Capture the cell that displays the provided text and extract its (x, y) central coordinate. 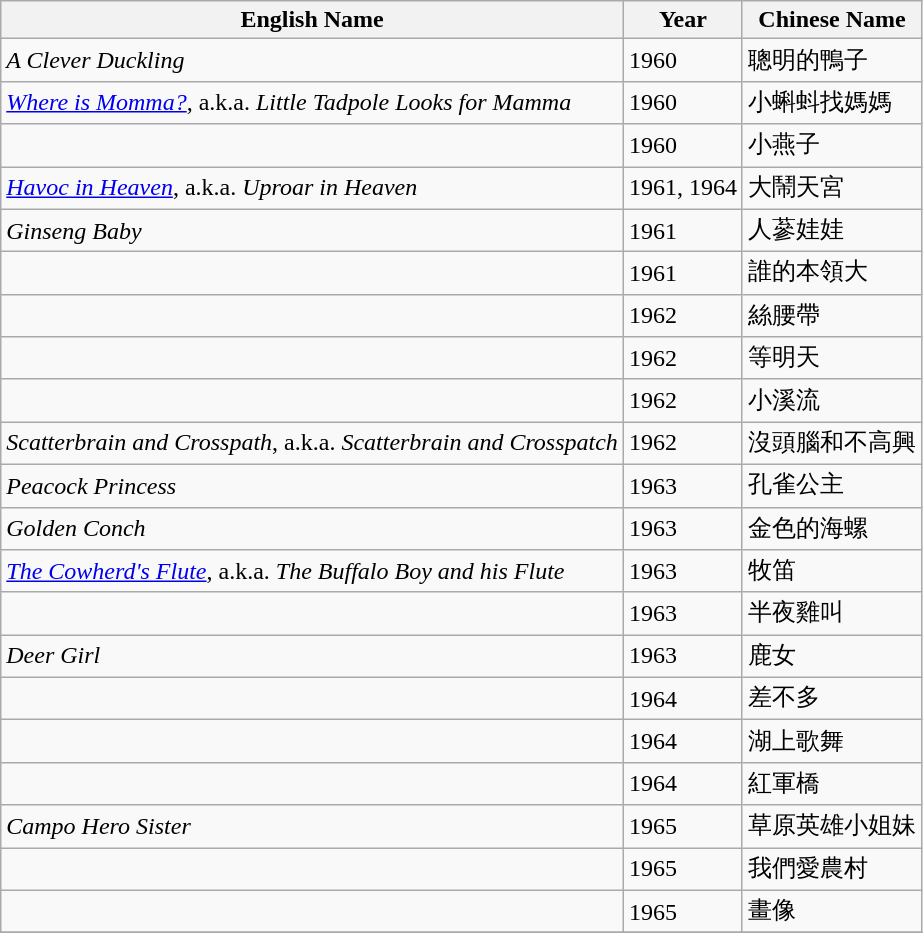
紅軍橋 (832, 784)
Deer Girl (312, 656)
半夜雞叫 (832, 614)
絲腰帶 (832, 316)
湖上歌舞 (832, 742)
小溪流 (832, 400)
金色的海螺 (832, 528)
Scatterbrain and Crosspath, a.k.a. Scatterbrain and Crosspatch (312, 444)
Campo Hero Sister (312, 826)
Where is Momma?, a.k.a. Little Tadpole Looks for Mamma (312, 102)
牧笛 (832, 572)
我們愛農村 (832, 870)
聰明的鴨子 (832, 60)
等明天 (832, 358)
孔雀公主 (832, 486)
Chinese Name (832, 20)
人蔘娃娃 (832, 230)
English Name (312, 20)
小蝌蚪找媽媽 (832, 102)
鹿女 (832, 656)
Havoc in Heaven, a.k.a. Uproar in Heaven (312, 188)
大鬧天宮 (832, 188)
差不多 (832, 698)
Golden Conch (312, 528)
誰的本領大 (832, 274)
A Clever Duckling (312, 60)
畫像 (832, 912)
Ginseng Baby (312, 230)
Year (682, 20)
1961, 1964 (682, 188)
草原英雄小姐妹 (832, 826)
Peacock Princess (312, 486)
小燕子 (832, 146)
沒頭腦和不高興 (832, 444)
The Cowherd's Flute, a.k.a. The Buffalo Boy and his Flute (312, 572)
